Output the [x, y] coordinate of the center of the cell containing the given text.  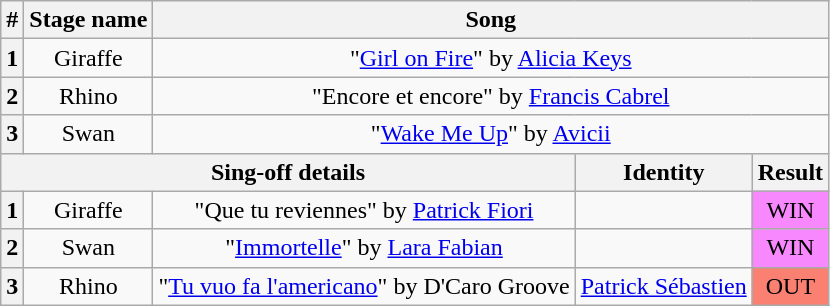
"Que tu reviennes" by Patrick Fiori [364, 210]
Sing-off details [288, 172]
# [12, 20]
"Girl on Fire" by Alicia Keys [491, 58]
"Wake Me Up" by Avicii [491, 134]
"Encore et encore" by Francis Cabrel [491, 96]
Stage name [88, 20]
Song [491, 20]
"Immortelle" by Lara Fabian [364, 248]
OUT [790, 286]
Patrick Sébastien [664, 286]
Result [790, 172]
"Tu vuo fa l'americano" by D'Caro Groove [364, 286]
Identity [664, 172]
